Detect which cell encompasses the target text, then output its [x, y] center coordinate. 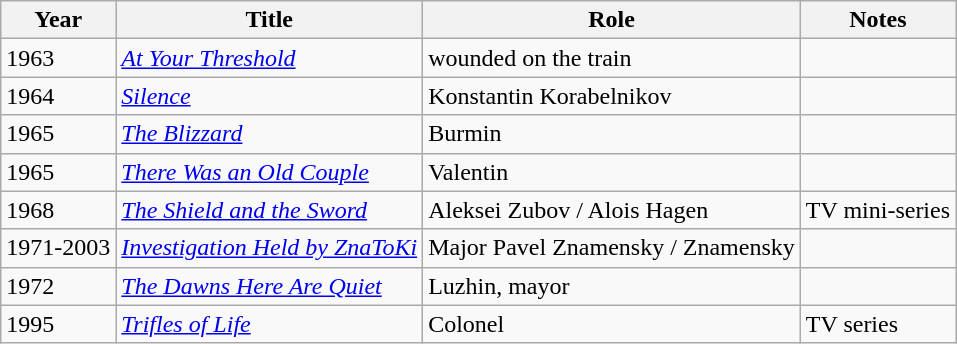
TV series [878, 324]
Silence [270, 96]
TV mini-series [878, 210]
Role [612, 20]
Notes [878, 20]
At Your Threshold [270, 58]
The Dawns Here Are Quiet [270, 286]
1968 [58, 210]
There Was an Old Couple [270, 172]
Burmin [612, 134]
Major Pavel Znamensky / Znamensky [612, 248]
1964 [58, 96]
1963 [58, 58]
1995 [58, 324]
1972 [58, 286]
Year [58, 20]
Trifles of Life [270, 324]
Valentin [612, 172]
Konstantin Korabelnikov [612, 96]
1971-2003 [58, 248]
Investigation Held by ZnaToKi [270, 248]
Colonel [612, 324]
The Blizzard [270, 134]
Luzhin, mayor [612, 286]
The Shield and the Sword [270, 210]
Aleksei Zubov / Alois Hagen [612, 210]
Title [270, 20]
wounded on the train [612, 58]
